Search for the cell housing the specified text and yield its [X, Y] center coordinate. 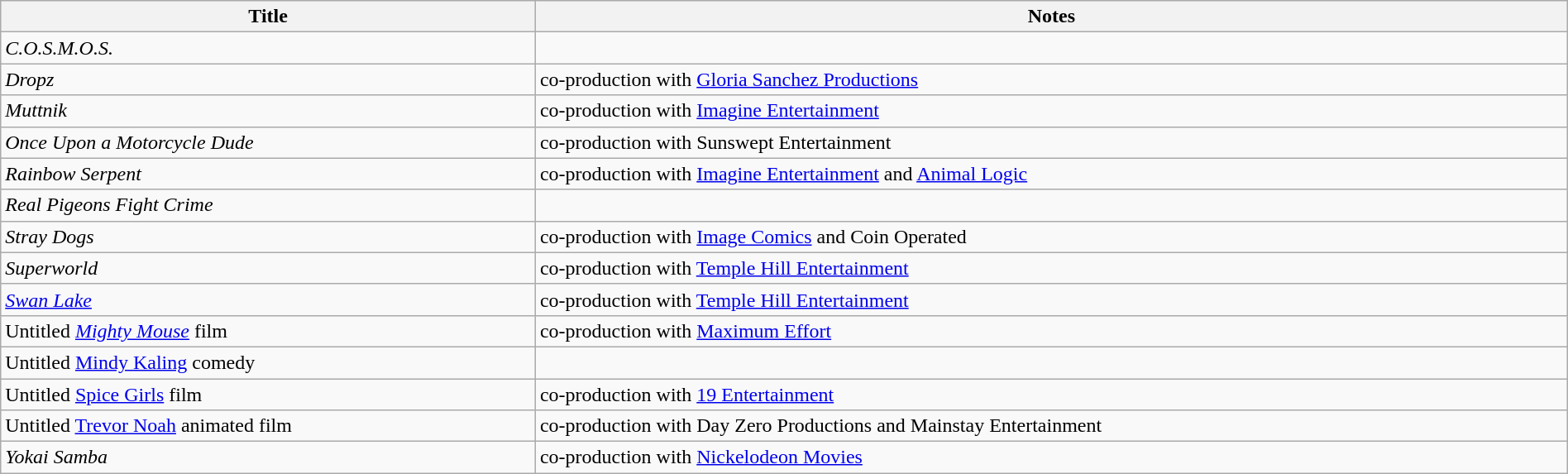
C.O.S.M.O.S. [268, 48]
Untitled Spice Girls film [268, 395]
Stray Dogs [268, 237]
co-production with Sunswept Entertainment [1051, 142]
Title [268, 17]
Untitled Mindy Kaling comedy [268, 362]
co-production with Nickelodeon Movies [1051, 457]
Dropz [268, 79]
Real Pigeons Fight Crime [268, 205]
Untitled Trevor Noah animated film [268, 426]
Swan Lake [268, 299]
co-production with Gloria Sanchez Productions [1051, 79]
Muttnik [268, 111]
co-production with Imagine Entertainment and Animal Logic [1051, 174]
Rainbow Serpent [268, 174]
co-production with Maximum Effort [1051, 331]
co-production with Imagine Entertainment [1051, 111]
Untitled Mighty Mouse film [268, 331]
co-production with Day Zero Productions and Mainstay Entertainment [1051, 426]
Superworld [268, 268]
co-production with 19 Entertainment [1051, 395]
Notes [1051, 17]
co-production with Image Comics and Coin Operated [1051, 237]
Yokai Samba [268, 457]
Once Upon a Motorcycle Dude [268, 142]
